Extract the (X, Y) coordinate from the center of the cell holding the provided text.  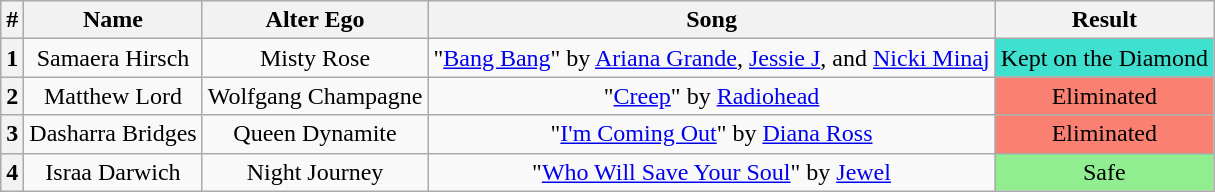
"Bang Bang" by Ariana Grande, Jessie J, and Nicki Minaj (712, 58)
"I'm Coming Out" by Diana Ross (712, 134)
"Who Will Save Your Soul" by Jewel (712, 172)
Night Journey (315, 172)
Dasharra Bridges (113, 134)
Israa Darwich (113, 172)
Alter Ego (315, 20)
Samaera Hirsch (113, 58)
Result (1104, 20)
4 (12, 172)
Name (113, 20)
Kept on the Diamond (1104, 58)
3 (12, 134)
Matthew Lord (113, 96)
# (12, 20)
Wolfgang Champagne (315, 96)
Queen Dynamite (315, 134)
"Creep" by Radiohead (712, 96)
Song (712, 20)
Safe (1104, 172)
Misty Rose (315, 58)
1 (12, 58)
2 (12, 96)
